For the text-containing cell, return its midpoint in (X, Y) coordinate format. 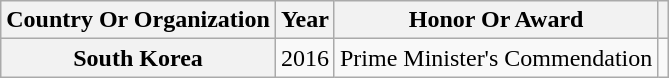
Prime Minister's Commendation (496, 58)
Honor Or Award (496, 20)
Year (304, 20)
Country Or Organization (138, 20)
South Korea (138, 58)
2016 (304, 58)
